Find where the given text appears and provide that cell's center as (x, y) coordinate. 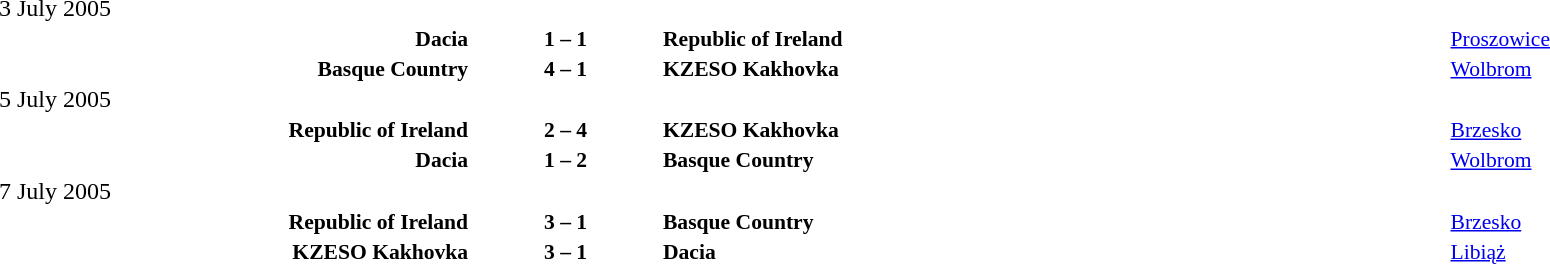
2 – 4 (566, 130)
4 – 1 (566, 68)
3 – 1 (566, 222)
Republic of Ireland (1054, 38)
1 – 1 (566, 38)
1 – 2 (566, 160)
